Search for the cell housing the specified text and yield its [X, Y] center coordinate. 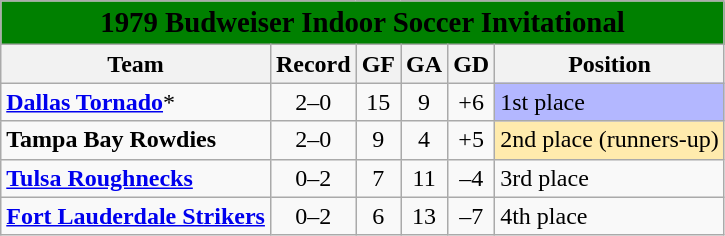
4th place [610, 216]
3rd place [610, 178]
13 [424, 216]
Team [136, 64]
15 [378, 102]
Tampa Bay Rowdies [136, 140]
Fort Lauderdale Strikers [136, 216]
2nd place (runners-up) [610, 140]
7 [378, 178]
GF [378, 64]
11 [424, 178]
–7 [472, 216]
+5 [472, 140]
4 [424, 140]
Position [610, 64]
6 [378, 216]
Record [313, 64]
GA [424, 64]
–4 [472, 178]
GD [472, 64]
+6 [472, 102]
1979 Budweiser Indoor Soccer Invitational [363, 23]
Tulsa Roughnecks [136, 178]
Dallas Tornado* [136, 102]
1st place [610, 102]
